From the cell containing the given text, extract its center point as (x, y) coordinate. 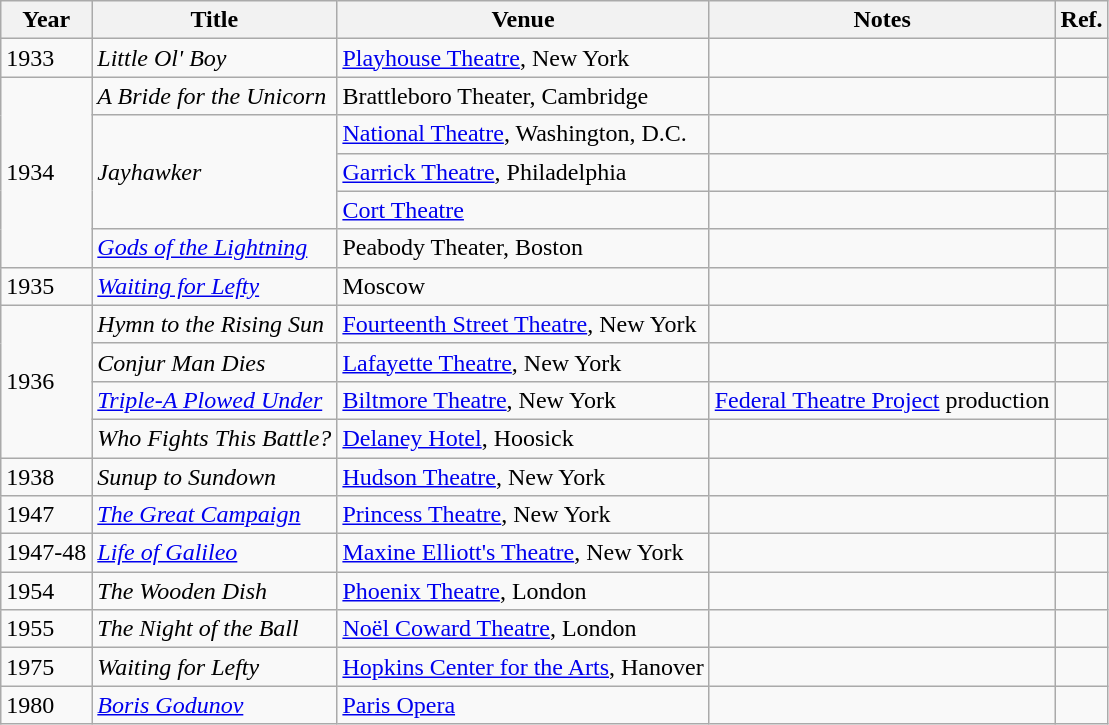
Triple-A Plowed Under (214, 400)
Jayhawker (214, 172)
Moscow (523, 286)
Hopkins Center for the Arts, Hanover (523, 667)
Gods of the Lightning (214, 248)
Paris Opera (523, 705)
1975 (46, 667)
1955 (46, 629)
1947 (46, 515)
Ref. (1082, 20)
1980 (46, 705)
Garrick Theatre, Philadelphia (523, 172)
Biltmore Theatre, New York (523, 400)
The Wooden Dish (214, 591)
Year (46, 20)
1934 (46, 172)
A Bride for the Unicorn (214, 96)
Delaney Hotel, Hoosick (523, 438)
Noël Coward Theatre, London (523, 629)
Playhouse Theatre, New York (523, 58)
Sunup to Sundown (214, 477)
Venue (523, 20)
Cort Theatre (523, 210)
Brattleboro Theater, Cambridge (523, 96)
Princess Theatre, New York (523, 515)
The Night of the Ball (214, 629)
Fourteenth Street Theatre, New York (523, 324)
National Theatre, Washington, D.C. (523, 134)
1954 (46, 591)
1938 (46, 477)
Lafayette Theatre, New York (523, 362)
Notes (882, 20)
Maxine Elliott's Theatre, New York (523, 553)
1933 (46, 58)
Hudson Theatre, New York (523, 477)
1936 (46, 381)
Who Fights This Battle? (214, 438)
Title (214, 20)
Little Ol' Boy (214, 58)
Phoenix Theatre, London (523, 591)
Conjur Man Dies (214, 362)
Peabody Theater, Boston (523, 248)
Life of Galileo (214, 553)
1947-48 (46, 553)
Federal Theatre Project production (882, 400)
Boris Godunov (214, 705)
The Great Campaign (214, 515)
Hymn to the Rising Sun (214, 324)
1935 (46, 286)
